Output the (x, y) coordinate of the center of the cell containing the given text.  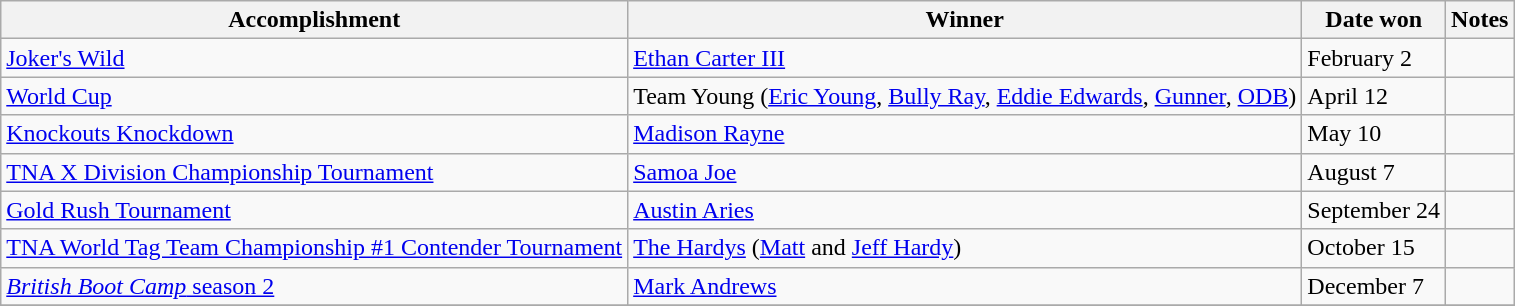
World Cup (314, 96)
Ethan Carter III (965, 58)
TNA X Division Championship Tournament (314, 172)
TNA World Tag Team Championship #1 Contender Tournament (314, 248)
Joker's Wild (314, 58)
Date won (1374, 20)
The Hardys (Matt and Jeff Hardy) (965, 248)
Winner (965, 20)
May 10 (1374, 134)
December 7 (1374, 286)
British Boot Camp season 2 (314, 286)
February 2 (1374, 58)
Gold Rush Tournament (314, 210)
April 12 (1374, 96)
Team Young (Eric Young, Bully Ray, Eddie Edwards, Gunner, ODB) (965, 96)
Mark Andrews (965, 286)
Notes (1480, 20)
September 24 (1374, 210)
October 15 (1374, 248)
Madison Rayne (965, 134)
Accomplishment (314, 20)
August 7 (1374, 172)
Knockouts Knockdown (314, 134)
Austin Aries (965, 210)
Samoa Joe (965, 172)
